Determine the (X, Y) coordinate at the center of the cell enclosing the given text.  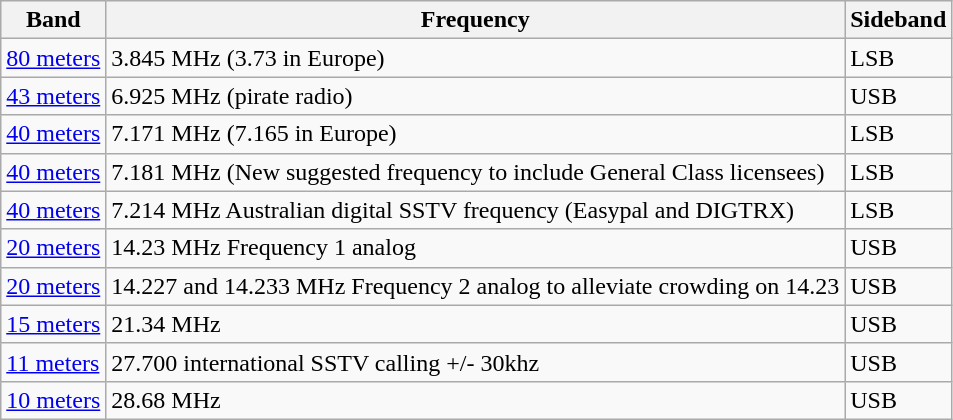
27.700 international SSTV calling +/- 30khz (476, 362)
80 meters (54, 58)
21.34 MHz (476, 324)
7.181 MHz (New suggested frequency to include General Class licensees) (476, 172)
28.68 MHz (476, 400)
14.227 and 14.233 MHz Frequency 2 analog to alleviate crowding on 14.23 (476, 286)
15 meters (54, 324)
7.214 MHz Australian digital SSTV frequency (Easypal and DIGTRX) (476, 210)
3.845 MHz (3.73 in Europe) (476, 58)
Sideband (898, 20)
Frequency (476, 20)
Band (54, 20)
14.23 MHz Frequency 1 analog (476, 248)
6.925 MHz (pirate radio) (476, 96)
11 meters (54, 362)
7.171 MHz (7.165 in Europe) (476, 134)
10 meters (54, 400)
43 meters (54, 96)
